Pinpoint the cell where the given text exists, returning its [X, Y] midpoint coordinate. 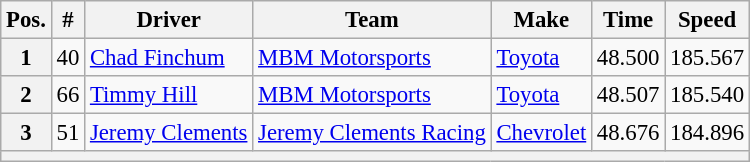
Chevrolet [541, 133]
# [68, 20]
40 [68, 58]
48.507 [628, 95]
Jeremy Clements Racing [372, 133]
Jeremy Clements [169, 133]
3 [26, 133]
185.540 [708, 95]
1 [26, 58]
Chad Finchum [169, 58]
Time [628, 20]
51 [68, 133]
48.500 [628, 58]
66 [68, 95]
Make [541, 20]
185.567 [708, 58]
Speed [708, 20]
184.896 [708, 133]
2 [26, 95]
Team [372, 20]
Pos. [26, 20]
48.676 [628, 133]
Timmy Hill [169, 95]
Driver [169, 20]
